Extract the (X, Y) coordinate from the center of the cell holding the provided text.  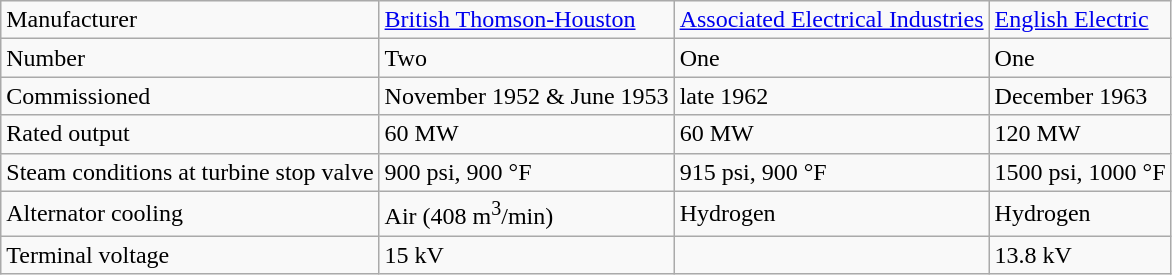
late 1962 (832, 96)
Steam conditions at turbine stop valve (190, 172)
Air (408 m3/min) (526, 214)
Two (526, 58)
Number (190, 58)
915 psi, 900 °F (832, 172)
Rated output (190, 134)
Terminal voltage (190, 255)
November 1952 & June 1953 (526, 96)
1500 psi, 1000 °F (1080, 172)
15 kV (526, 255)
Alternator cooling (190, 214)
900 psi, 900 °F (526, 172)
Commissioned (190, 96)
120 MW (1080, 134)
Manufacturer (190, 20)
December 1963 (1080, 96)
British Thomson-Houston (526, 20)
English Electric (1080, 20)
Associated Electrical Industries (832, 20)
13.8 kV (1080, 255)
